Return the (x, y) coordinate for the center point of the cell that contains the specified text.  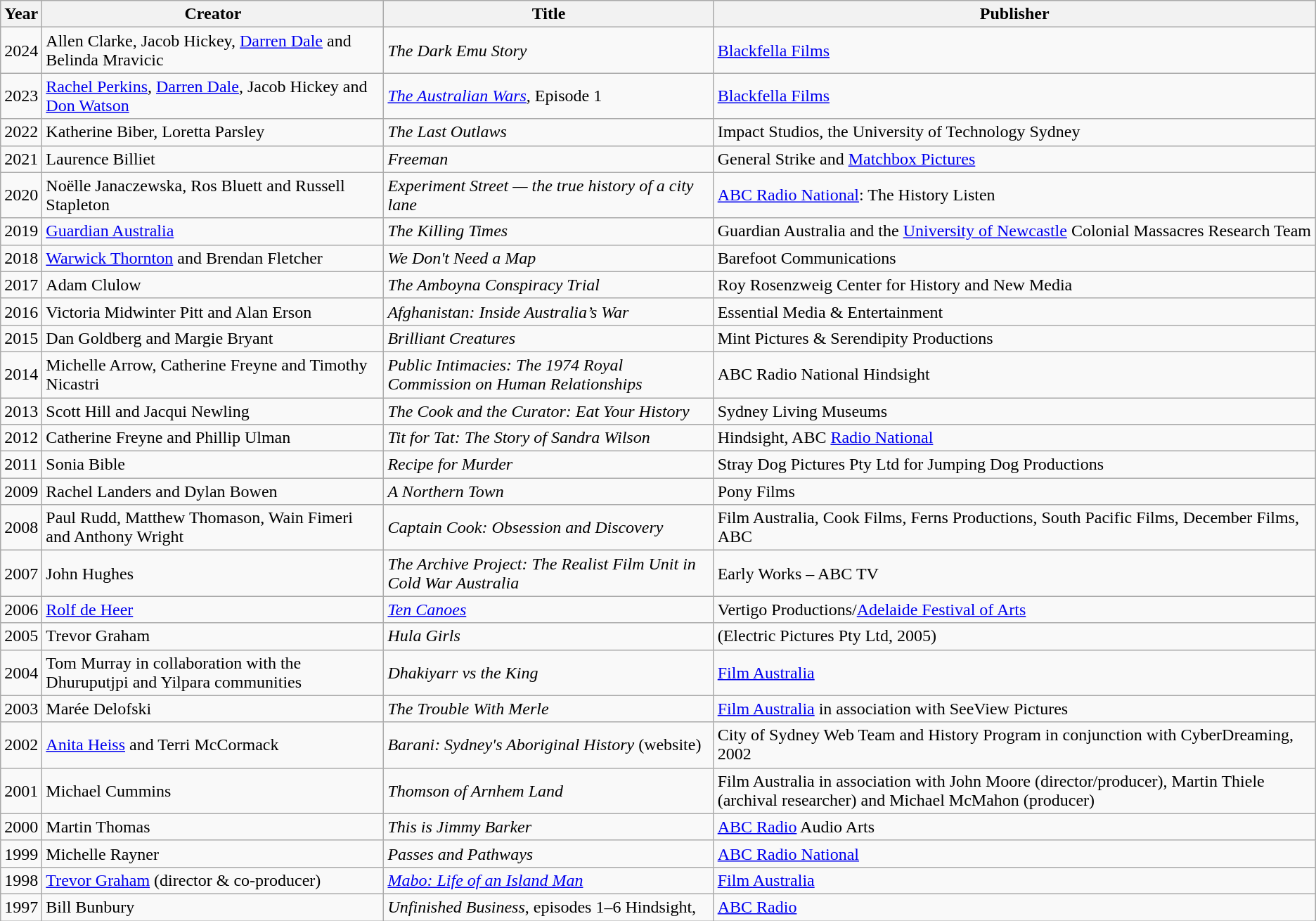
Pony Films (1014, 491)
Film Australia, Cook Films, Ferns Productions, South Pacific Films, December Films, ABC (1014, 527)
Rachel Landers and Dylan Bowen (213, 491)
Vertigo Productions/Adelaide Festival of Arts (1014, 610)
Catherine Freyne and Phillip Ulman (213, 438)
Noëlle Janaczewska, Ros Bluett and Russell Stapleton (213, 195)
2015 (21, 338)
1997 (21, 907)
2017 (21, 285)
2011 (21, 465)
Sonia Bible (213, 465)
Martin Thomas (213, 827)
Essential Media & Entertainment (1014, 311)
ABC Radio Audio Arts (1014, 827)
Rolf de Heer (213, 610)
Warwick Thornton and Brendan Fletcher (213, 258)
2007 (21, 574)
The Dark Emu Story (548, 51)
Recipe for Murder (548, 465)
ABC Radio National Hindsight (1014, 374)
The Cook and the Curator: Eat Your History (548, 411)
2013 (21, 411)
Trevor Graham (director & co-producer) (213, 880)
2023 (21, 96)
Roy Rosenzweig Center for History and New Media (1014, 285)
Film Australia in association with SeeView Pictures (1014, 709)
Passes and Pathways (548, 854)
2019 (21, 231)
Sydney Living Museums (1014, 411)
Michelle Rayner (213, 854)
Early Works – ABC TV (1014, 574)
Rachel Perkins, Darren Dale, Jacob Hickey and Don Watson (213, 96)
Adam Clulow (213, 285)
Barefoot Communications (1014, 258)
Year (21, 14)
The Killing Times (548, 231)
Scott Hill and Jacqui Newling (213, 411)
Michelle Arrow, Catherine Freyne and Timothy Nicastri (213, 374)
2005 (21, 636)
The Archive Project: The Realist Film Unit in Cold War Australia (548, 574)
Afghanistan: Inside Australia’s War (548, 311)
Laurence Billiet (213, 159)
2014 (21, 374)
Anita Heiss and Terri McCormack (213, 745)
ABC Radio National (1014, 854)
A Northern Town (548, 491)
Tom Murray in collaboration with the Dhuruputjpi and Yilpara communities (213, 672)
Impact Studios, the University of Technology Sydney (1014, 132)
The Amboyna Conspiracy Trial (548, 285)
2024 (21, 51)
2001 (21, 790)
2012 (21, 438)
2004 (21, 672)
Public Intimacies: The 1974 Royal Commission on Human Relationships (548, 374)
2000 (21, 827)
Hula Girls (548, 636)
Stray Dog Pictures Pty Ltd for Jumping Dog Productions (1014, 465)
2018 (21, 258)
John Hughes (213, 574)
Katherine Biber, Loretta Parsley (213, 132)
2009 (21, 491)
Film Australia in association with John Moore (director/producer), Martin Thiele (archival researcher) and Michael McMahon (producer) (1014, 790)
Experiment Street — the true history of a city lane (548, 195)
Publisher (1014, 14)
Guardian Australia (213, 231)
Dan Goldberg and Margie Bryant (213, 338)
2002 (21, 745)
2020 (21, 195)
Hindsight, ABC Radio National (1014, 438)
Paul Rudd, Matthew Thomason, Wain Fimeri and Anthony Wright (213, 527)
Victoria Midwinter Pitt and Alan Erson (213, 311)
Dhakiyarr vs the King (548, 672)
2021 (21, 159)
2016 (21, 311)
Captain Cook: Obsession and Discovery (548, 527)
Tit for Tat: The Story of Sandra Wilson (548, 438)
Mabo: Life of an Island Man (548, 880)
Trevor Graham (213, 636)
Barani: Sydney's Aboriginal History (website) (548, 745)
2008 (21, 527)
The Trouble With Merle (548, 709)
Ten Canoes (548, 610)
The Australian Wars, Episode 1 (548, 96)
This is Jimmy Barker (548, 827)
(Electric Pictures Pty Ltd, 2005) (1014, 636)
Creator (213, 14)
ABC Radio National: The History Listen (1014, 195)
The Last Outlaws (548, 132)
We Don't Need a Map (548, 258)
Freeman (548, 159)
Mint Pictures & Serendipity Productions (1014, 338)
Unfinished Business, episodes 1–6 Hindsight, (548, 907)
General Strike and Matchbox Pictures (1014, 159)
2022 (21, 132)
Thomson of Arnhem Land (548, 790)
Marée Delofski (213, 709)
2003 (21, 709)
Brilliant Creatures (548, 338)
Bill Bunbury (213, 907)
1999 (21, 854)
Allen Clarke, Jacob Hickey, Darren Dale and Belinda Mravicic (213, 51)
ABC Radio (1014, 907)
1998 (21, 880)
Guardian Australia and the University of Newcastle Colonial Massacres Research Team (1014, 231)
City of Sydney Web Team and History Program in conjunction with CyberDreaming, 2002 (1014, 745)
Michael Cummins (213, 790)
2006 (21, 610)
Title (548, 14)
